Detect which cell encompasses the target text, then output its [x, y] center coordinate. 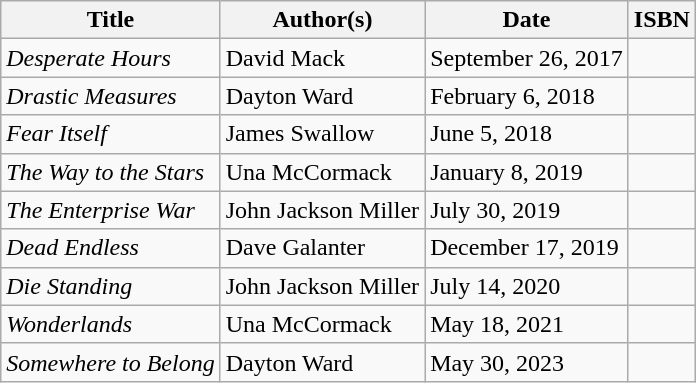
The Way to the Stars [110, 172]
Wonderlands [110, 324]
Dead Endless [110, 248]
May 30, 2023 [527, 362]
David Mack [322, 58]
Title [110, 20]
Dave Galanter [322, 248]
James Swallow [322, 134]
July 30, 2019 [527, 210]
September 26, 2017 [527, 58]
Fear Itself [110, 134]
June 5, 2018 [527, 134]
The Enterprise War [110, 210]
January 8, 2019 [527, 172]
May 18, 2021 [527, 324]
Somewhere to Belong [110, 362]
February 6, 2018 [527, 96]
ISBN [662, 20]
Date [527, 20]
Desperate Hours [110, 58]
Drastic Measures [110, 96]
Author(s) [322, 20]
December 17, 2019 [527, 248]
July 14, 2020 [527, 286]
Die Standing [110, 286]
